Capture the cell that displays the provided text and extract its [X, Y] central coordinate. 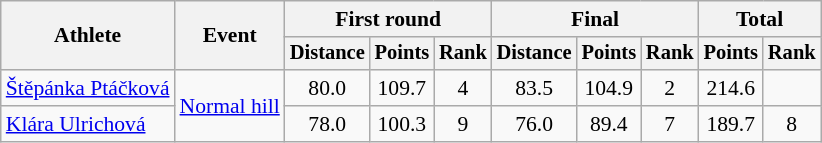
9 [463, 124]
100.3 [402, 124]
Normal hill [230, 106]
Total [760, 19]
4 [463, 88]
189.7 [731, 124]
78.0 [328, 124]
104.9 [609, 88]
76.0 [534, 124]
First round [388, 19]
109.7 [402, 88]
2 [670, 88]
89.4 [609, 124]
Athlete [88, 36]
214.6 [731, 88]
Final [596, 19]
Event [230, 36]
8 [792, 124]
Klára Ulrichová [88, 124]
7 [670, 124]
Štěpánka Ptáčková [88, 88]
80.0 [328, 88]
83.5 [534, 88]
